Scan for the cell matching the given text and deliver its [x, y] coordinate at center. 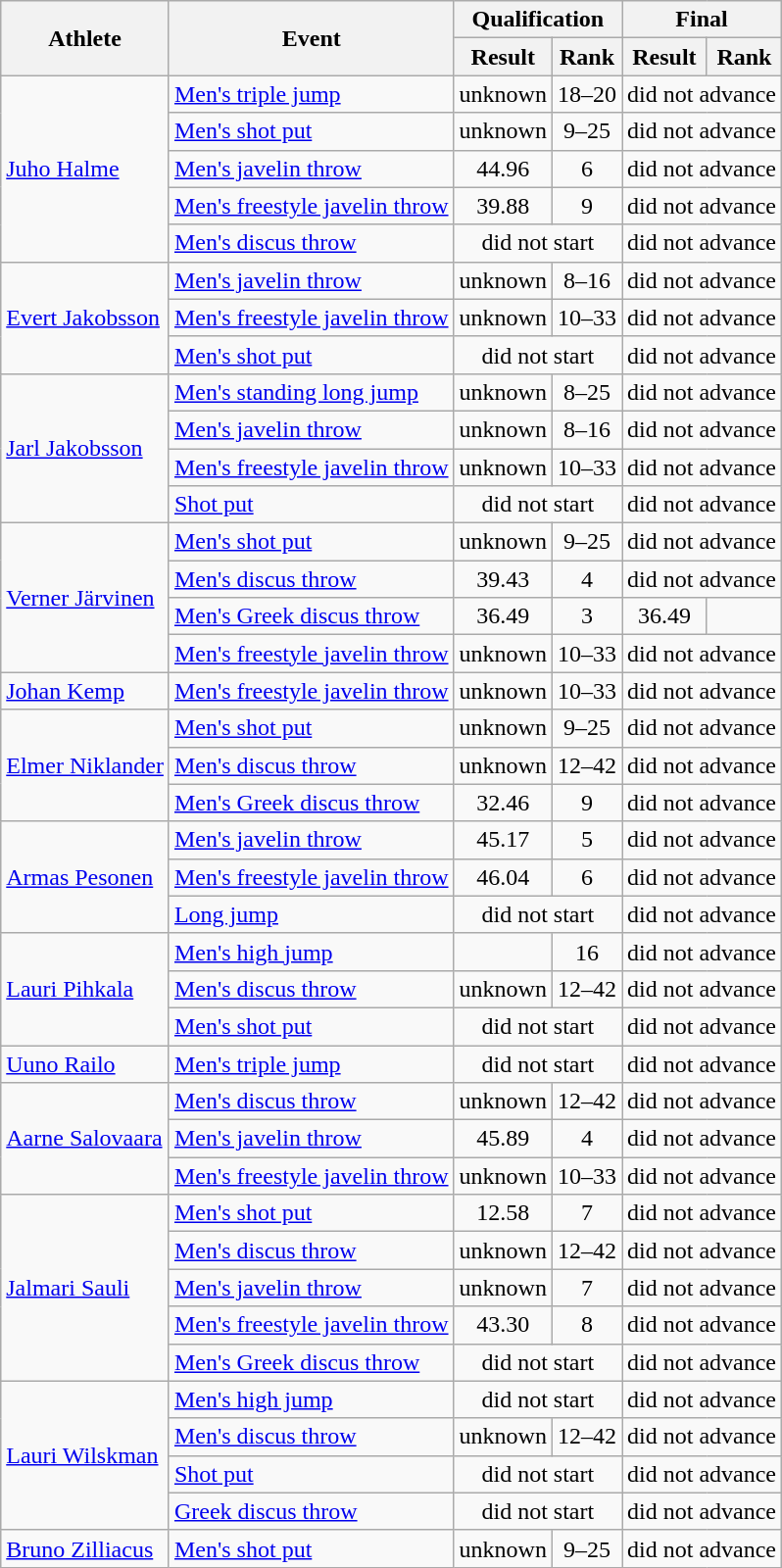
39.88 [503, 206]
Athlete [85, 38]
3 [586, 616]
Verner Järvinen [85, 598]
12.58 [503, 1213]
Event [312, 38]
Men's standing long jump [312, 392]
Jalmari Sauli [85, 1288]
32.46 [503, 803]
Uuno Railo [85, 1063]
Juho Halme [85, 169]
16 [586, 952]
Bruno Zilliacus [85, 1548]
Lauri Pihkala [85, 989]
43.30 [503, 1325]
Long jump [312, 914]
Johan Kemp [85, 691]
Greek discus throw [312, 1511]
Qualification [537, 20]
Final [702, 20]
45.89 [503, 1139]
39.43 [503, 579]
45.17 [503, 840]
Lauri Wilskman [85, 1455]
Aarne Salovaara [85, 1139]
46.04 [503, 877]
Evert Jakobsson [85, 318]
Armas Pesonen [85, 877]
8–25 [586, 392]
Elmer Niklander [85, 765]
18–20 [586, 94]
8 [586, 1325]
44.96 [503, 169]
5 [586, 840]
Jarl Jakobsson [85, 448]
